Return the (x, y) coordinate for the center point of the cell that contains the specified text.  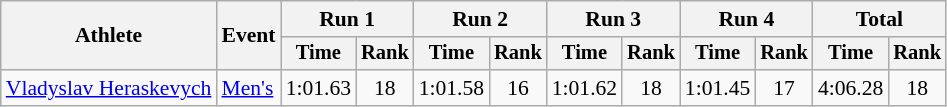
16 (518, 88)
1:01.62 (584, 88)
Run 4 (746, 19)
4:06.28 (850, 88)
1:01.58 (452, 88)
Event (248, 36)
1:01.63 (318, 88)
17 (784, 88)
Run 3 (614, 19)
Athlete (109, 36)
Run 1 (348, 19)
1:01.45 (718, 88)
Total (880, 19)
Men's (248, 88)
Run 2 (480, 19)
Vladyslav Heraskevych (109, 88)
